Scan for the cell matching the given text and deliver its [x, y] coordinate at center. 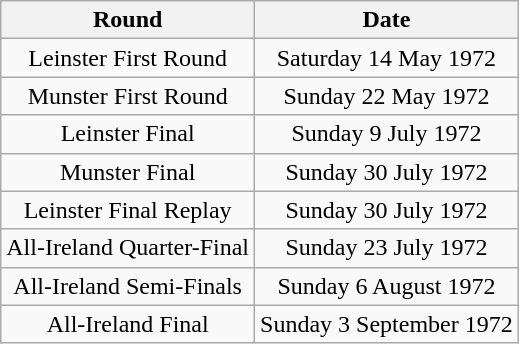
Round [128, 20]
All-Ireland Semi-Finals [128, 286]
Leinster Final Replay [128, 210]
Munster Final [128, 172]
Sunday 23 July 1972 [387, 248]
Date [387, 20]
Saturday 14 May 1972 [387, 58]
Sunday 9 July 1972 [387, 134]
All-Ireland Quarter-Final [128, 248]
All-Ireland Final [128, 324]
Sunday 6 August 1972 [387, 286]
Leinster First Round [128, 58]
Munster First Round [128, 96]
Sunday 22 May 1972 [387, 96]
Leinster Final [128, 134]
Sunday 3 September 1972 [387, 324]
